Return (x, y) of the center of cell containing provided text 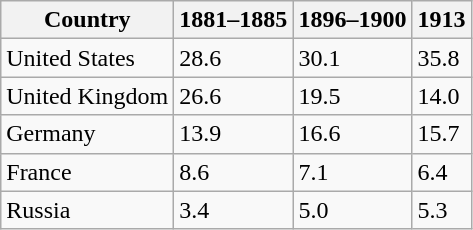
15.7 (442, 134)
30.1 (352, 58)
5.0 (352, 210)
19.5 (352, 96)
35.8 (442, 58)
1896–1900 (352, 20)
5.3 (442, 210)
1913 (442, 20)
United Kingdom (88, 96)
28.6 (234, 58)
3.4 (234, 210)
6.4 (442, 172)
14.0 (442, 96)
16.6 (352, 134)
Germany (88, 134)
8.6 (234, 172)
13.9 (234, 134)
Сountry (88, 20)
1881–1885 (234, 20)
France (88, 172)
United States (88, 58)
7.1 (352, 172)
26.6 (234, 96)
Russia (88, 210)
